Output the [X, Y] coordinate of the center of the cell containing the given text.  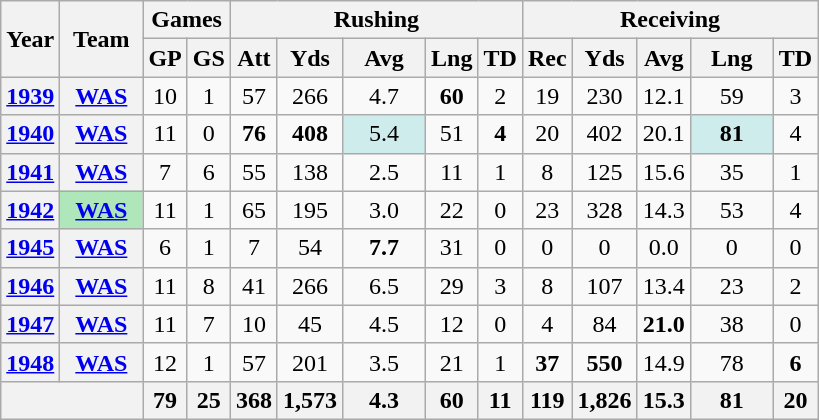
5.4 [384, 134]
15.3 [664, 400]
Games [186, 20]
4.7 [384, 96]
Team [102, 39]
Att [254, 58]
230 [604, 96]
3.0 [384, 210]
59 [732, 96]
1947 [30, 324]
13.4 [664, 286]
45 [310, 324]
107 [604, 286]
21.0 [664, 324]
3.5 [384, 362]
195 [310, 210]
1,573 [310, 400]
15.6 [664, 172]
6.5 [384, 286]
51 [452, 134]
GP [165, 58]
125 [604, 172]
Rec [547, 58]
1948 [30, 362]
20.1 [664, 134]
41 [254, 286]
1945 [30, 248]
55 [254, 172]
408 [310, 134]
1,826 [604, 400]
53 [732, 210]
12.1 [664, 96]
38 [732, 324]
1946 [30, 286]
Receiving [670, 20]
37 [547, 362]
138 [310, 172]
2.5 [384, 172]
14.9 [664, 362]
550 [604, 362]
119 [547, 400]
35 [732, 172]
402 [604, 134]
Year [30, 39]
31 [452, 248]
76 [254, 134]
GS [208, 58]
0.0 [664, 248]
54 [310, 248]
22 [452, 210]
1940 [30, 134]
368 [254, 400]
14.3 [664, 210]
65 [254, 210]
1941 [30, 172]
4.3 [384, 400]
4.5 [384, 324]
201 [310, 362]
1942 [30, 210]
25 [208, 400]
7.7 [384, 248]
79 [165, 400]
328 [604, 210]
78 [732, 362]
84 [604, 324]
29 [452, 286]
19 [547, 96]
Rushing [376, 20]
21 [452, 362]
1939 [30, 96]
